For the text-containing cell, return its midpoint in [x, y] coordinate format. 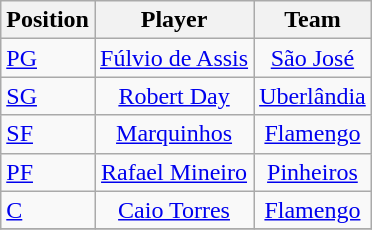
PG [48, 58]
SG [48, 96]
Position [48, 20]
C [48, 210]
São José [313, 58]
Pinheiros [313, 172]
Uberlândia [313, 96]
Team [313, 20]
Fúlvio de Assis [174, 58]
Marquinhos [174, 134]
Player [174, 20]
Robert Day [174, 96]
PF [48, 172]
Rafael Mineiro [174, 172]
SF [48, 134]
Caio Torres [174, 210]
